Extract the [X, Y] coordinate from the center of the cell holding the provided text.  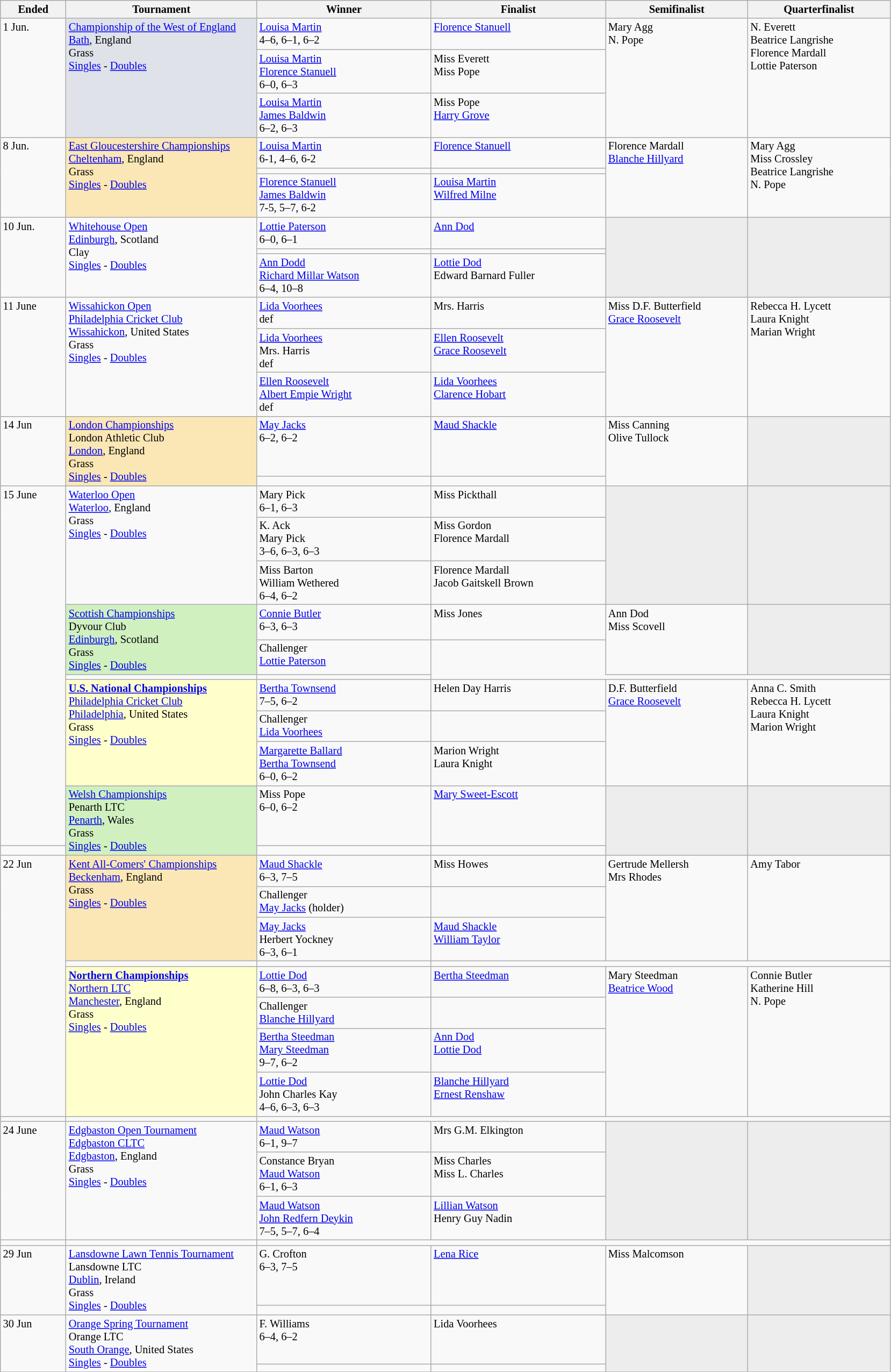
22 Jun [33, 985]
Anna C. Smith Rebecca H. Lycett Laura Knight Marion Wright [819, 732]
Edgbaston Open TournamentEdgbaston CLTCEdgbaston, EnglandGrassSingles - Doubles [161, 1181]
Miss Howes [518, 870]
Whitehouse OpenEdinburgh, ScotlandClaySingles - Doubles [161, 257]
F. Williams6–4, 6–2 [344, 1339]
Miss Canning Olive Tullock [677, 451]
Mary Pick6–1, 6–3 [344, 502]
Gertrude Mellersh Mrs Rhodes [677, 907]
Lillian Watson Henry Guy Nadin [518, 1218]
Connie Butler6–3, 6–3 [344, 621]
D.F. Butterfield Grace Roosevelt [677, 732]
Bertha Steedman [518, 982]
Bertha Townsend7–5, 6–2 [344, 695]
Kent All-Comers' ChampionshipsBeckenham, EnglandGrassSingles - Doubles [161, 907]
Lottie Dod6–8, 6–3, 6–3 [344, 982]
Miss Charles Miss L. Charles [518, 1174]
Maud Shackle William Taylor [518, 939]
Ann Dod Miss Scovell [677, 639]
Lida Voorheesdef [344, 313]
Maud Watson John Redfern Deykin7–5, 5–7, 6–4 [344, 1218]
Ann Dod Lottie Dod [518, 1050]
Miss Gordon Florence Mardall [518, 539]
30 Jun [33, 1344]
Rebecca H. Lycett Laura Knight Marian Wright [819, 357]
May Jacks Herbert Yockney6–3, 6–1 [344, 939]
Margarette Ballard Bertha Townsend6–0, 6–2 [344, 763]
Lida Voorhees Clarence Hobart [518, 394]
Constance Bryan Maud Watson6–1, 6–3 [344, 1174]
Louisa Martin Wilfred Milne [518, 195]
Orange Spring TournamentOrange LTCSouth Orange, United StatesSingles - Doubles [161, 1344]
1 Jun. [33, 77]
Miss Pope Harry Grove [518, 115]
Tournament [161, 9]
Lottie Dod Edward Barnard Fuller [518, 275]
Louisa Martin James Baldwin6–2, 6–3 [344, 115]
Northern ChampionshipsNorthern LTCManchester, EnglandGrassSingles - Doubles [161, 1041]
Mrs. Harris [518, 313]
Quarterfinalist [819, 9]
Mary Steedman Beatrice Wood [677, 1041]
Championship of the West of EnglandBath, EnglandGrassSingles - Doubles [161, 77]
N. Everett Beatrice Langrishe Florence Mardall Lottie Paterson [819, 77]
Florence Stanuell James Baldwin7-5, 5–7, 6-2 [344, 195]
Waterloo OpenWaterloo, EnglandGrassSingles - Doubles [161, 545]
Mary Agg Miss Crossley Beatrice Langrishe N. Pope [819, 177]
29 Jun [33, 1280]
Lida Voorhees [518, 1339]
Maud Watson6–1, 9–7 [344, 1137]
Welsh ChampionshipsPenarth LTCPenarth, WalesGrassSingles - Doubles [161, 820]
Lansdowne Lawn Tennis TournamentLansdowne LTCDublin, IrelandGrassSingles - Doubles [161, 1280]
Ended [33, 9]
Louisa Martin Florence Stanuell6–0, 6–3 [344, 72]
Scottish ChampionshipsDyvour ClubEdinburgh, ScotlandGrassSingles - Doubles [161, 639]
Miss D.F. Butterfield Grace Roosevelt [677, 357]
Ann Dod [518, 233]
Florence Mardall Jacob Gaitskell Brown [518, 583]
London ChampionshipsLondon Athletic ClubLondon, EnglandGrassSingles - Doubles [161, 451]
Ann Dodd Richard Millar Watson6–4, 10–8 [344, 275]
Lottie Paterson6–0, 6–1 [344, 233]
Miss Jones [518, 621]
Maud Shackle6–3, 7–5 [344, 870]
Miss Malcomson [677, 1280]
Florence Mardall Blanche Hillyard [677, 177]
Ellen Roosevelt Grace Roosevelt [518, 351]
Miss Barton William Wethered6–4, 6–2 [344, 583]
Ellen Roosevelt Albert Empie Wrightdef [344, 394]
K. Ack Mary Pick3–6, 6–3, 6–3 [344, 539]
24 June [33, 1181]
Louisa Martin6-1, 4–6, 6-2 [344, 153]
11 June [33, 357]
Lottie Dod John Charles Kay4–6, 6–3, 6–3 [344, 1094]
Miss Pickthall [518, 502]
Marion Wright Laura Knight [518, 763]
Challenger Lottie Paterson [344, 657]
Challenger Blanche Hillyard [344, 1013]
Mary Agg N. Pope [677, 77]
Maud Shackle [518, 446]
May Jacks6–2, 6–2 [344, 446]
10 Jun. [33, 257]
Challenger Lida Voorhees [344, 726]
15 June [33, 666]
Louisa Martin4–6, 6–1, 6–2 [344, 34]
Amy Tabor [819, 907]
Finalist [518, 9]
8 Jun. [33, 177]
Lena Rice [518, 1275]
Blanche Hillyard Ernest Renshaw [518, 1094]
14 Jun [33, 451]
Wissahickon OpenPhiladelphia Cricket ClubWissahickon, United StatesGrassSingles - Doubles [161, 357]
Miss Pope6–0, 6–2 [344, 815]
Winner [344, 9]
U.S. National ChampionshipsPhiladelphia Cricket ClubPhiladelphia, United StatesGrassSingles - Doubles [161, 732]
Miss Everett Miss Pope [518, 72]
Lida Voorhees Mrs. Harris def [344, 351]
Mrs G.M. Elkington [518, 1137]
G. Crofton6–3, 7–5 [344, 1275]
Connie Butler Katherine Hill N. Pope [819, 1041]
Bertha Steedman Mary Steedman9–7, 6–2 [344, 1050]
Challenger May Jacks (holder) [344, 902]
Semifinalist [677, 9]
East Gloucestershire ChampionshipsCheltenham, EnglandGrassSingles - Doubles [161, 177]
Helen Day Harris [518, 695]
Mary Sweet-Escott [518, 815]
